Identify which cell holds the provided text, then report its (x, y) central coordinate. 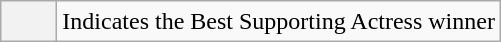
Indicates the Best Supporting Actress winner (279, 22)
